Scan for the cell matching the given text and deliver its (x, y) coordinate at center. 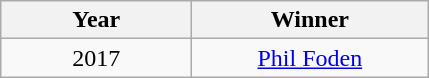
2017 (96, 58)
Winner (310, 20)
Year (96, 20)
Phil Foden (310, 58)
